Provide the [X, Y] coordinate of the cell's center where the given text is located.  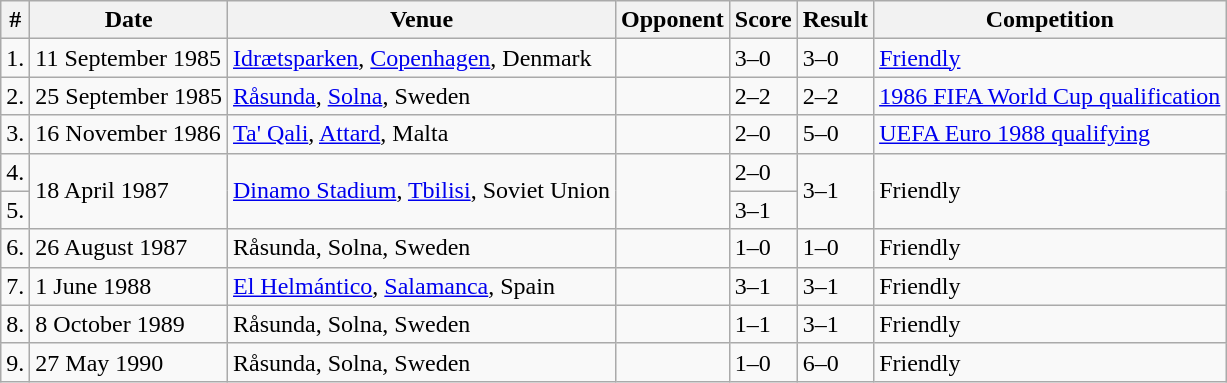
# [16, 20]
Score [763, 20]
26 August 1987 [129, 248]
18 April 1987 [129, 191]
Dinamo Stadium, Tbilisi, Soviet Union [422, 191]
6. [16, 248]
1 June 1988 [129, 286]
16 November 1986 [129, 134]
1. [16, 58]
27 May 1990 [129, 362]
1–1 [763, 324]
Opponent [672, 20]
25 September 1985 [129, 96]
UEFA Euro 1988 qualifying [1050, 134]
El Helmántico, Salamanca, Spain [422, 286]
11 September 1985 [129, 58]
4. [16, 172]
Result [835, 20]
Venue [422, 20]
1986 FIFA World Cup qualification [1050, 96]
8 October 1989 [129, 324]
Date [129, 20]
9. [16, 362]
3. [16, 134]
5–0 [835, 134]
Ta' Qali, Attard, Malta [422, 134]
Competition [1050, 20]
5. [16, 210]
Idrætsparken, Copenhagen, Denmark [422, 58]
8. [16, 324]
6–0 [835, 362]
7. [16, 286]
2. [16, 96]
